Find where the given text appears and provide that cell's center as [x, y] coordinate. 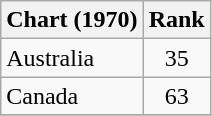
Canada [72, 96]
Rank [176, 20]
Australia [72, 58]
63 [176, 96]
35 [176, 58]
Chart (1970) [72, 20]
